Identify which cell holds the provided text, then report its (x, y) central coordinate. 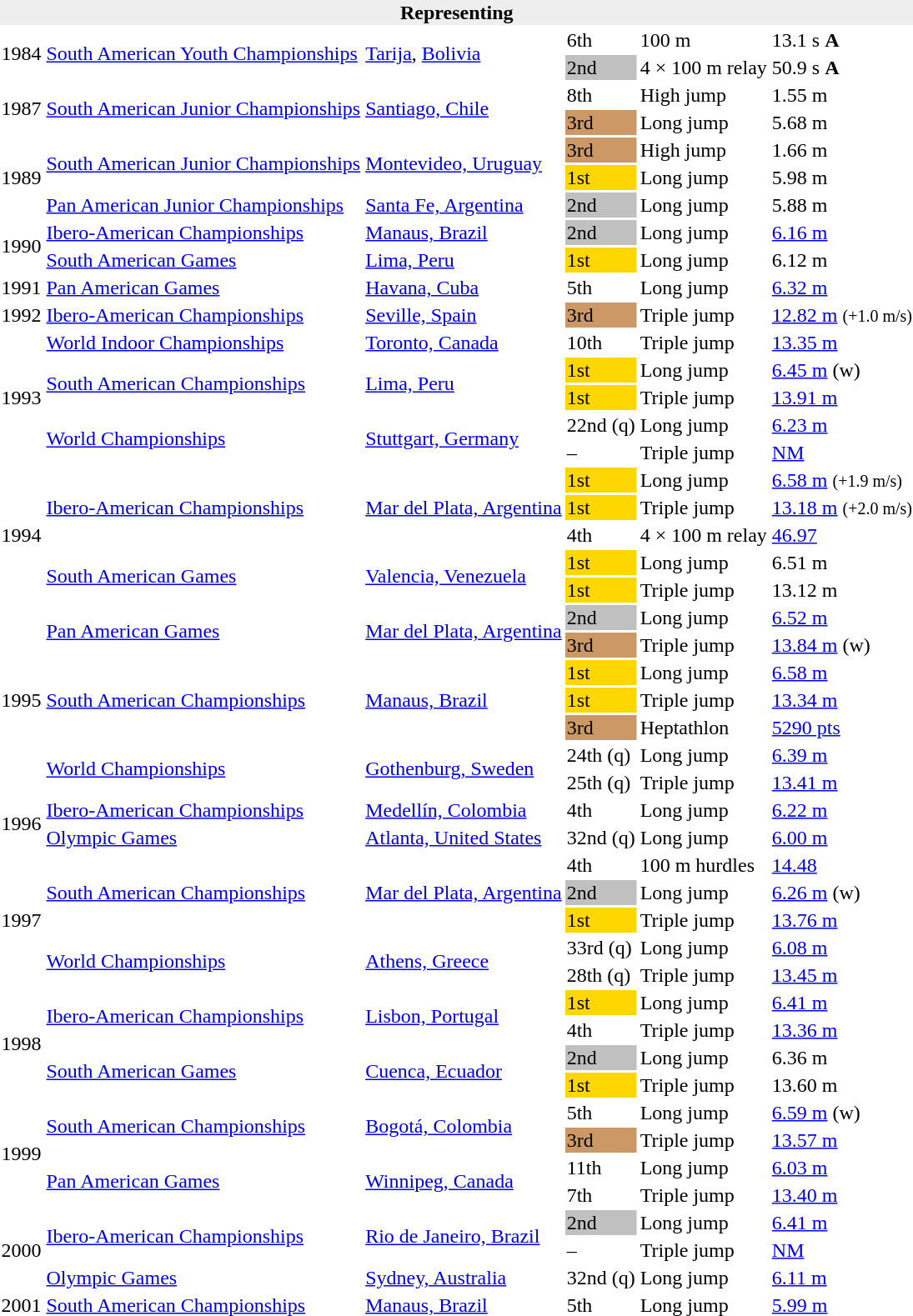
6.52 m (842, 618)
Havana, Cuba (464, 288)
6.32 m (842, 288)
Medellín, Colombia (464, 810)
6.58 m (+1.9 m/s) (842, 480)
Lisbon, Portugal (464, 1017)
6.36 m (842, 1058)
6.23 m (842, 425)
33rd (q) (600, 948)
Bogotá, Colombia (464, 1127)
6.11 m (842, 1278)
13.57 m (842, 1140)
Gothenburg, Sweden (464, 768)
8th (600, 95)
13.60 m (842, 1085)
24th (q) (600, 755)
12.82 m (+1.0 m/s) (842, 315)
Santiago, Chile (464, 108)
Atlanta, United States (464, 838)
13.36 m (842, 1030)
1.55 m (842, 95)
50.9 s A (842, 68)
Pan American Junior Championships (203, 205)
14.48 (842, 865)
6.08 m (842, 948)
22nd (q) (600, 425)
13.76 m (842, 920)
13.91 m (842, 398)
100 m (704, 40)
6.22 m (842, 810)
13.35 m (842, 343)
13.1 s A (842, 40)
6.51 m (842, 563)
6th (600, 40)
Tarija, Bolivia (464, 53)
6.45 m (w) (842, 370)
1992 (22, 315)
Valencia, Venezuela (464, 577)
2000 (22, 1250)
Seville, Spain (464, 315)
Sydney, Australia (464, 1278)
Cuenca, Ecuador (464, 1072)
13.84 m (w) (842, 645)
1996 (22, 823)
100 m hurdles (704, 865)
6.12 m (842, 260)
1999 (22, 1153)
46.97 (842, 535)
1984 (22, 53)
Representing (457, 13)
6.03 m (842, 1168)
1995 (22, 700)
6.58 m (842, 673)
Winnipeg, Canada (464, 1182)
1991 (22, 288)
6.39 m (842, 755)
1989 (22, 178)
5.88 m (842, 205)
World Indoor Championships (203, 343)
6.16 m (842, 233)
5.68 m (842, 123)
Rio de Janeiro, Brazil (464, 1237)
1987 (22, 108)
South American Youth Championships (203, 53)
1.66 m (842, 150)
Athens, Greece (464, 962)
Heptathlon (704, 728)
6.59 m (w) (842, 1113)
1994 (22, 535)
1997 (22, 920)
13.34 m (842, 700)
13.45 m (842, 975)
13.18 m (+2.0 m/s) (842, 508)
13.41 m (842, 783)
5.98 m (842, 178)
1990 (22, 247)
25th (q) (600, 783)
Montevideo, Uruguay (464, 163)
13.12 m (842, 590)
10th (600, 343)
7th (600, 1195)
Stuttgart, Germany (464, 438)
1993 (22, 398)
28th (q) (600, 975)
5290 pts (842, 728)
6.00 m (842, 838)
11th (600, 1168)
13.40 m (842, 1195)
Santa Fe, Argentina (464, 205)
Toronto, Canada (464, 343)
1998 (22, 1043)
6.26 m (w) (842, 893)
